Determine the [x, y] coordinate at the center of the cell enclosing the given text.  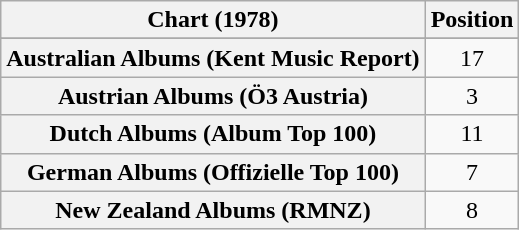
New Zealand Albums (RMNZ) [213, 210]
Austrian Albums (Ö3 Austria) [213, 96]
Australian Albums (Kent Music Report) [213, 58]
8 [472, 210]
17 [472, 58]
Position [472, 20]
11 [472, 134]
Dutch Albums (Album Top 100) [213, 134]
7 [472, 172]
3 [472, 96]
Chart (1978) [213, 20]
German Albums (Offizielle Top 100) [213, 172]
